Scan for the cell matching the given text and deliver its (X, Y) coordinate at center. 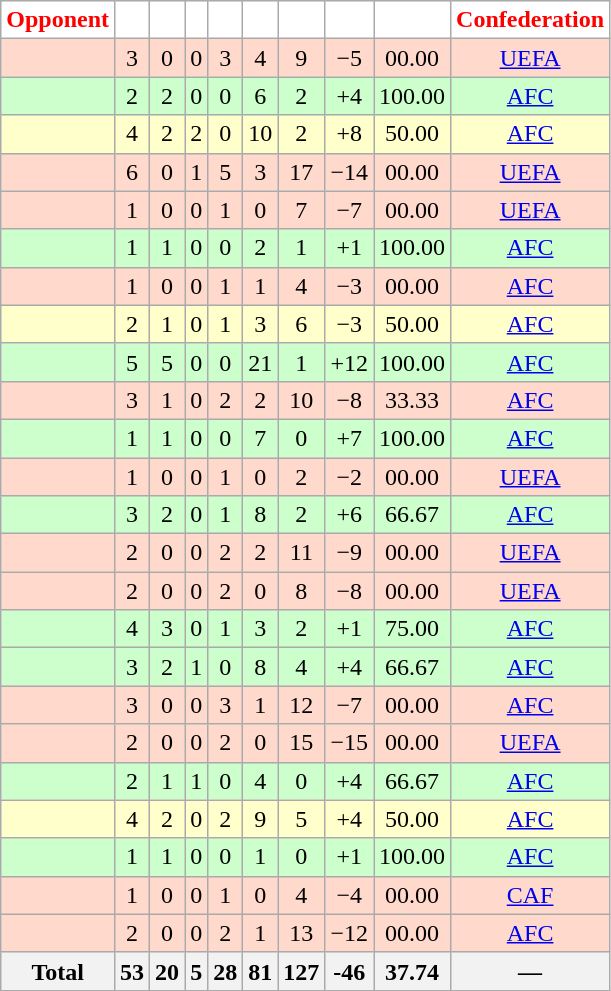
12 (302, 705)
— (530, 971)
+6 (350, 515)
−9 (350, 553)
127 (302, 971)
81 (260, 971)
−15 (350, 743)
+12 (350, 362)
13 (302, 933)
17 (302, 172)
Confederation (530, 20)
-46 (350, 971)
21 (260, 362)
CAF (530, 895)
−12 (350, 933)
33.33 (412, 400)
75.00 (412, 629)
Total (58, 971)
+8 (350, 134)
11 (302, 553)
37.74 (412, 971)
53 (132, 971)
−14 (350, 172)
28 (226, 971)
15 (302, 743)
−5 (350, 58)
−4 (350, 895)
Opponent (58, 20)
+7 (350, 438)
−2 (350, 477)
20 (168, 971)
